Output the [x, y] coordinate of the center of the cell containing the given text.  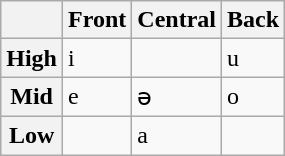
e [98, 97]
u [254, 58]
ə [177, 97]
High [32, 58]
Front [98, 20]
Mid [32, 97]
a [177, 135]
Low [32, 135]
Central [177, 20]
i [98, 58]
Back [254, 20]
o [254, 97]
